Scan for the cell matching the given text and deliver its (x, y) coordinate at center. 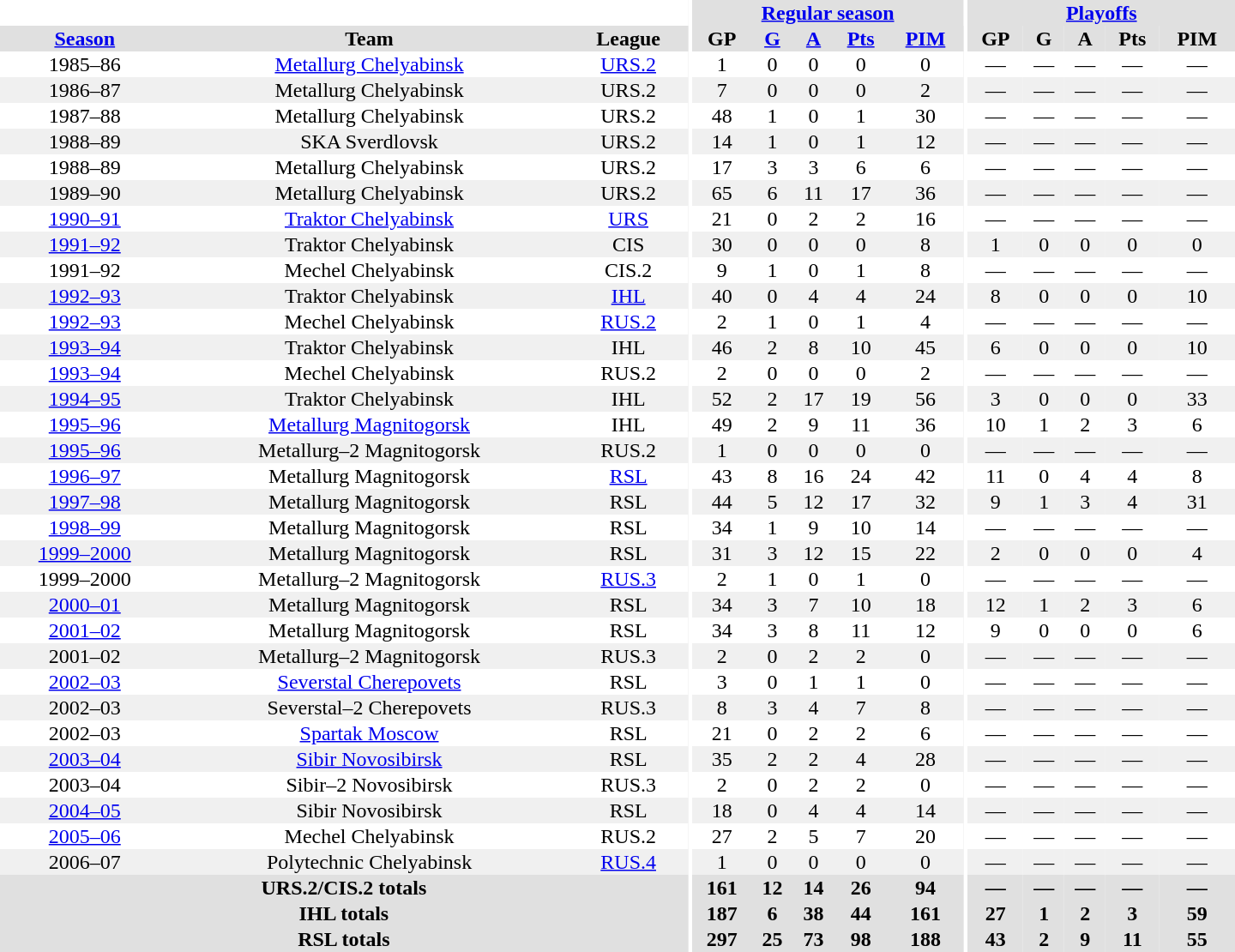
Playoffs (1101, 13)
1997–98 (85, 502)
59 (1197, 913)
Regular season (828, 13)
1987–88 (85, 116)
19 (861, 399)
League (629, 39)
15 (861, 553)
94 (925, 888)
65 (722, 193)
32 (925, 502)
42 (925, 476)
20 (925, 836)
1996–97 (85, 476)
SKA Sverdlovsk (370, 142)
52 (722, 399)
38 (814, 913)
1989–90 (85, 193)
188 (925, 939)
46 (722, 347)
25 (772, 939)
2004–05 (85, 810)
26 (861, 888)
187 (722, 913)
49 (722, 425)
2006–07 (85, 862)
RUS.4 (629, 862)
1986–87 (85, 90)
56 (925, 399)
2000–01 (85, 605)
Season (85, 39)
Sibir–2 Novosibirsk (370, 785)
297 (722, 939)
22 (925, 553)
40 (722, 296)
2005–06 (85, 836)
98 (861, 939)
Severstal–2 Cherepovets (370, 708)
1998–99 (85, 527)
1985–86 (85, 64)
IHL totals (344, 913)
28 (925, 759)
CIS (629, 244)
Severstal Cherepovets (370, 682)
48 (722, 116)
55 (1197, 939)
Team (370, 39)
33 (1197, 399)
1990–91 (85, 219)
35 (722, 759)
73 (814, 939)
URS.2/CIS.2 totals (344, 888)
45 (925, 347)
Spartak Moscow (370, 733)
1994–95 (85, 399)
URS (629, 219)
CIS.2 (629, 270)
Polytechnic Chelyabinsk (370, 862)
RSL totals (344, 939)
